Pinpoint the cell where the given text exists, returning its [X, Y] midpoint coordinate. 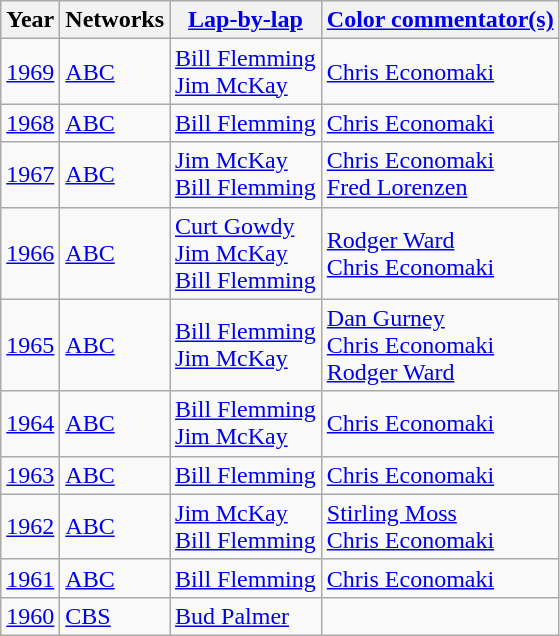
1967 [30, 174]
Rodger WardChris Economaki [440, 253]
1963 [30, 475]
1966 [30, 253]
Year [30, 20]
Networks [115, 20]
1960 [30, 616]
Stirling MossChris Economaki [440, 526]
Bud Palmer [246, 616]
1962 [30, 526]
Dan GurneyChris EconomakiRodger Ward [440, 345]
Curt GowdyJim McKayBill Flemming [246, 253]
CBS [115, 616]
1964 [30, 424]
Color commentator(s) [440, 20]
1969 [30, 72]
1961 [30, 578]
Lap-by-lap [246, 20]
Chris EconomakiFred Lorenzen [440, 174]
1968 [30, 123]
1965 [30, 345]
